From the cell containing the given text, extract its center point as (X, Y) coordinate. 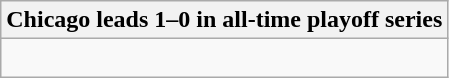
Chicago leads 1–0 in all-time playoff series (224, 20)
